Return the [x, y] coordinate for the center point of the cell that contains the specified text.  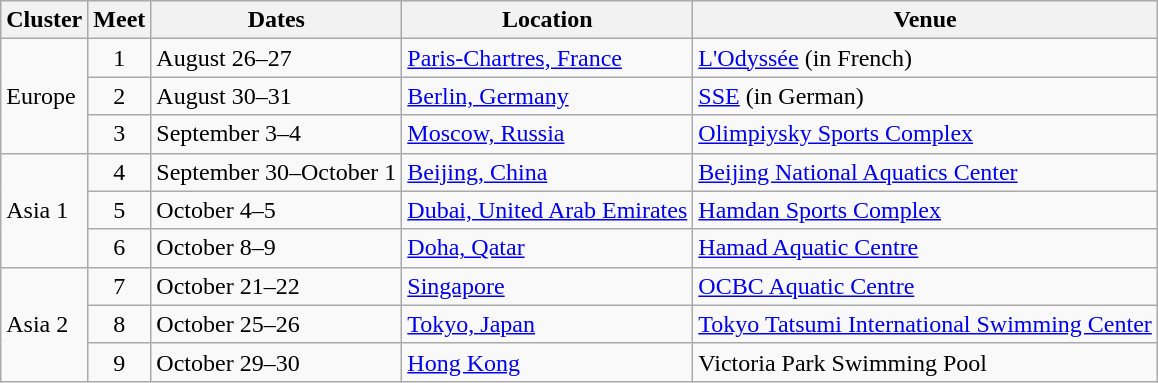
Victoria Park Swimming Pool [926, 362]
Tokyo, Japan [548, 324]
August 30–31 [276, 96]
Location [548, 20]
3 [120, 134]
7 [120, 286]
Paris-Chartres, France [548, 58]
October 29–30 [276, 362]
Europe [44, 96]
Hong Kong [548, 362]
9 [120, 362]
Dates [276, 20]
Meet [120, 20]
Hamad Aquatic Centre [926, 248]
Beijing National Aquatics Center [926, 172]
Dubai, United Arab Emirates [548, 210]
SSE (in German) [926, 96]
Tokyo Tatsumi International Swimming Center [926, 324]
Olimpiysky Sports Complex [926, 134]
6 [120, 248]
5 [120, 210]
OCBC Aquatic Centre [926, 286]
September 3–4 [276, 134]
October 4–5 [276, 210]
8 [120, 324]
Hamdan Sports Complex [926, 210]
Doha, Qatar [548, 248]
Beijing, China [548, 172]
Singapore [548, 286]
October 21–22 [276, 286]
Berlin, Germany [548, 96]
August 26–27 [276, 58]
Cluster [44, 20]
2 [120, 96]
Asia 2 [44, 324]
October 8–9 [276, 248]
September 30–October 1 [276, 172]
4 [120, 172]
Venue [926, 20]
Moscow, Russia [548, 134]
L'Odyssée (in French) [926, 58]
1 [120, 58]
October 25–26 [276, 324]
Asia 1 [44, 210]
